Return the [X, Y] coordinate for the center point of the cell that contains the specified text.  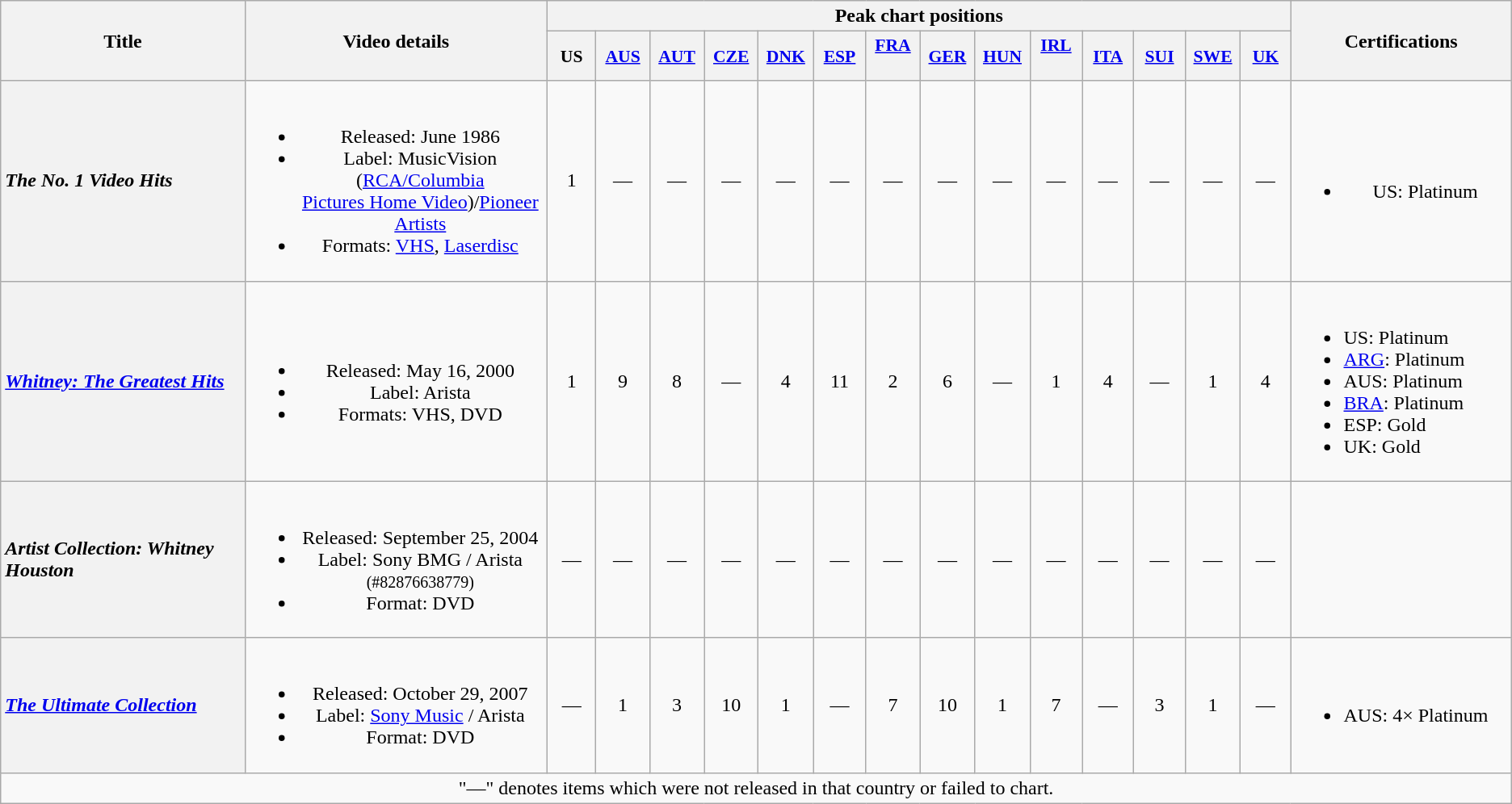
US [571, 57]
FRA [893, 57]
Title [123, 40]
2 [893, 381]
Released: May 16, 2000Label: AristaFormats: VHS, DVD [396, 381]
Peak chart positions [918, 16]
HUN [1002, 57]
US: Platinum [1401, 181]
ESP [840, 57]
Released: June 1986Label: MusicVision (RCA/ColumbiaPictures Home Video)/Pioneer ArtistsFormats: VHS, Laserdisc [396, 181]
Artist Collection: Whitney Houston [123, 559]
Whitney: The Greatest Hits [123, 381]
IRL [1056, 57]
"—" denotes items which were not released in that country or failed to chart. [756, 788]
Video details [396, 40]
CZE [732, 57]
DNK [786, 57]
GER [947, 57]
8 [677, 381]
AUS: 4× Platinum [1401, 706]
SUI [1160, 57]
Released: October 29, 2007Label: Sony Music / AristaFormat: DVD [396, 706]
UK [1266, 57]
9 [623, 381]
11 [840, 381]
The Ultimate Collection [123, 706]
SWE [1212, 57]
The No. 1 Video Hits [123, 181]
AUT [677, 57]
ITA [1108, 57]
US: PlatinumARG: PlatinumAUS: PlatinumBRA: PlatinumESP: GoldUK: Gold [1401, 381]
6 [947, 381]
Released: September 25, 2004Label: Sony BMG / Arista (#82876638779)Format: DVD [396, 559]
Certifications [1401, 40]
AUS [623, 57]
